Output the (x, y) coordinate of the center of the cell containing the given text.  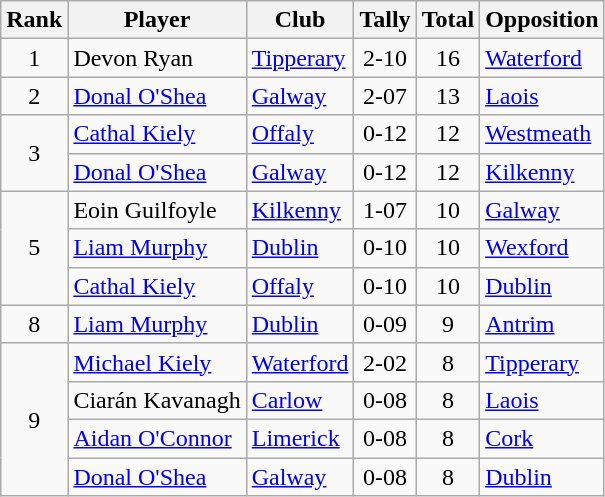
Ciarán Kavanagh (157, 400)
Wexford (542, 248)
Carlow (300, 400)
Cork (542, 438)
2-10 (385, 58)
1-07 (385, 210)
Total (448, 20)
Westmeath (542, 134)
Devon Ryan (157, 58)
Opposition (542, 20)
1 (34, 58)
2 (34, 96)
Rank (34, 20)
Player (157, 20)
Michael Kiely (157, 362)
2-02 (385, 362)
Limerick (300, 438)
5 (34, 248)
Club (300, 20)
Tally (385, 20)
3 (34, 153)
13 (448, 96)
Antrim (542, 324)
2-07 (385, 96)
Eoin Guilfoyle (157, 210)
16 (448, 58)
Aidan O'Connor (157, 438)
0-09 (385, 324)
